Detect which cell encompasses the target text, then output its [X, Y] center coordinate. 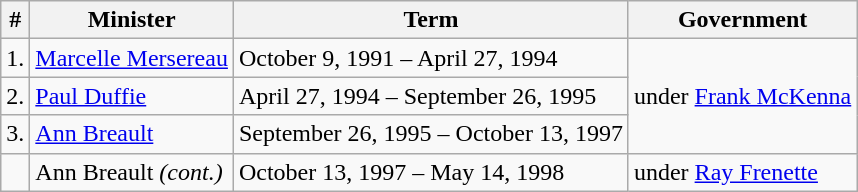
# [16, 20]
October 9, 1991 – April 27, 1994 [430, 58]
under Ray Frenette [742, 172]
under Frank McKenna [742, 96]
Ann Breault (cont.) [132, 172]
April 27, 1994 – September 26, 1995 [430, 96]
Term [430, 20]
Marcelle Mersereau [132, 58]
Government [742, 20]
Minister [132, 20]
Ann Breault [132, 134]
September 26, 1995 – October 13, 1997 [430, 134]
October 13, 1997 – May 14, 1998 [430, 172]
Paul Duffie [132, 96]
3. [16, 134]
1. [16, 58]
2. [16, 96]
